Provide the (x, y) coordinate of the cell's center where the given text is located.  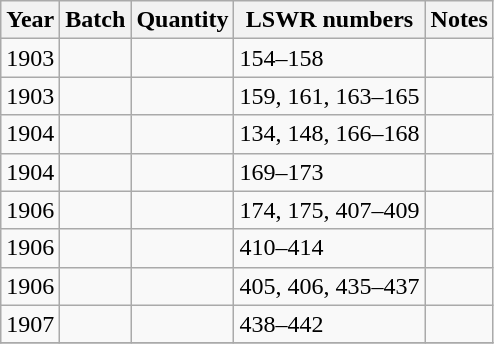
154–158 (330, 58)
Batch (96, 20)
438–442 (330, 324)
405, 406, 435–437 (330, 286)
410–414 (330, 248)
159, 161, 163–165 (330, 96)
Notes (459, 20)
Quantity (182, 20)
1907 (30, 324)
169–173 (330, 172)
LSWR numbers (330, 20)
Year (30, 20)
134, 148, 166–168 (330, 134)
174, 175, 407–409 (330, 210)
